For the text-containing cell, return its midpoint in (x, y) coordinate format. 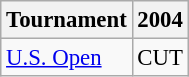
2004 (160, 20)
U.S. Open (66, 58)
Tournament (66, 20)
CUT (160, 58)
